Output the (X, Y) coordinate of the center of the cell containing the given text.  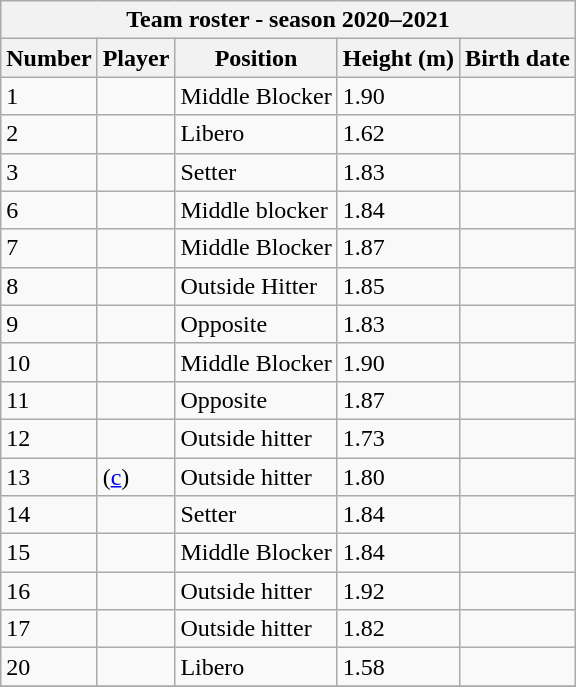
6 (49, 210)
10 (49, 362)
Birth date (518, 58)
1.92 (398, 591)
Number (49, 58)
1.58 (398, 667)
(c) (136, 477)
3 (49, 172)
15 (49, 553)
20 (49, 667)
Outside Hitter (256, 286)
14 (49, 515)
1.62 (398, 134)
13 (49, 477)
Team roster - season 2020–2021 (288, 20)
1.85 (398, 286)
2 (49, 134)
16 (49, 591)
11 (49, 400)
Height (m) (398, 58)
Middle blocker (256, 210)
1 (49, 96)
17 (49, 629)
12 (49, 438)
1.73 (398, 438)
1.82 (398, 629)
1.80 (398, 477)
8 (49, 286)
9 (49, 324)
7 (49, 248)
Position (256, 58)
Player (136, 58)
